For the text-containing cell, return its midpoint in [X, Y] coordinate format. 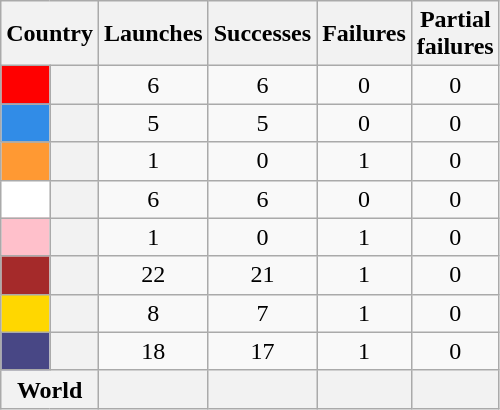
17 [262, 351]
Launches [153, 34]
Successes [262, 34]
22 [153, 275]
Country [50, 34]
7 [262, 313]
21 [262, 275]
Failures [364, 34]
18 [153, 351]
Partial failures [455, 34]
8 [153, 313]
World [50, 389]
